Provide the [X, Y] coordinate of the cell's center where the given text is located.  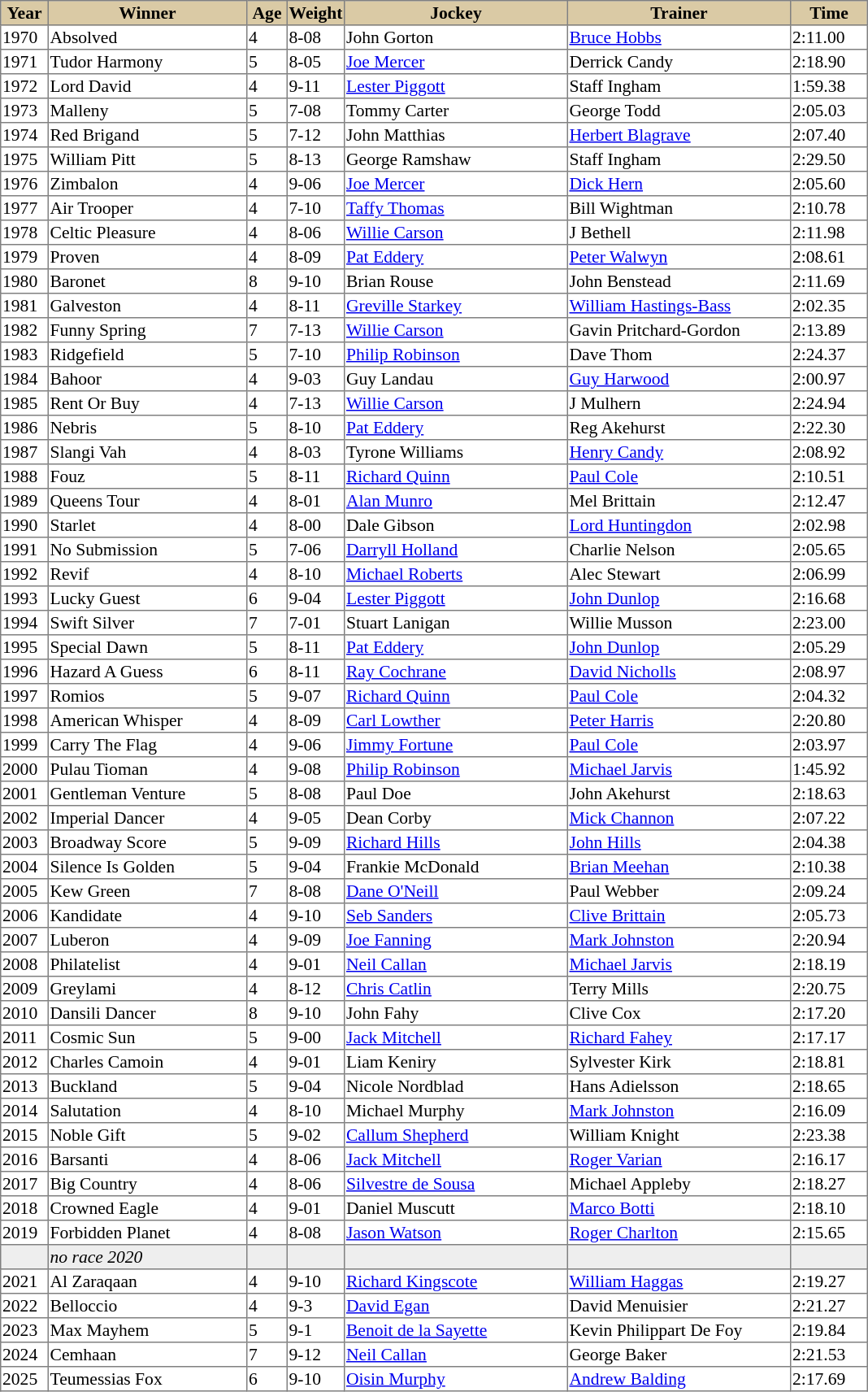
1995 [24, 647]
Funny Spring [147, 330]
9-05 [315, 818]
2:11.98 [829, 233]
Taffy Thomas [456, 208]
2008 [24, 964]
Michael Roberts [456, 574]
1977 [24, 208]
1999 [24, 745]
David Menuisier [679, 1306]
2:15.65 [829, 1233]
9-12 [315, 1355]
2:04.32 [829, 696]
Lucky Guest [147, 598]
1993 [24, 598]
Stuart Lanigan [456, 623]
Kew Green [147, 891]
2:05.73 [829, 916]
J Bethell [679, 233]
2:19.27 [829, 1281]
1997 [24, 696]
2001 [24, 794]
2:02.98 [829, 525]
2:21.27 [829, 1306]
1984 [24, 379]
Ridgefield [147, 355]
2:09.24 [829, 891]
Michael Appleby [679, 1184]
9-00 [315, 1037]
2:10.51 [829, 476]
Jockey [456, 13]
2:07.40 [829, 135]
Teumessias Fox [147, 1379]
Alan Munro [456, 501]
Dansili Dancer [147, 1013]
2:29.50 [829, 159]
2:17.69 [829, 1379]
Willie Musson [679, 623]
Broadway Score [147, 842]
Guy Landau [456, 379]
Bahoor [147, 379]
9-02 [315, 1135]
Mick Channon [679, 818]
7-12 [315, 135]
Nebris [147, 428]
Paul Doe [456, 794]
1987 [24, 452]
1992 [24, 574]
Clive Brittain [679, 916]
2019 [24, 1233]
1978 [24, 233]
8-03 [315, 452]
Darryll Holland [456, 550]
John Matthias [456, 135]
Kandidate [147, 916]
2:23.38 [829, 1135]
Zimbalon [147, 184]
8-00 [315, 525]
Buckland [147, 1086]
Alec Stewart [679, 574]
2005 [24, 891]
George Baker [679, 1355]
1974 [24, 135]
Belloccio [147, 1306]
2007 [24, 940]
2:23.00 [829, 623]
Romios [147, 696]
Age [267, 13]
Richard Fahey [679, 1037]
2010 [24, 1013]
Silvestre de Sousa [456, 1184]
Imperial Dancer [147, 818]
2009 [24, 989]
John Fahy [456, 1013]
Trainer [679, 13]
Herbert Blagrave [679, 135]
2:05.29 [829, 647]
1998 [24, 720]
Charlie Nelson [679, 550]
Baronet [147, 281]
Oisin Murphy [456, 1379]
Philatelist [147, 964]
Galveston [147, 306]
1985 [24, 403]
2:20.80 [829, 720]
Tyrone Williams [456, 452]
Clive Cox [679, 1013]
9-1 [315, 1330]
Roger Varian [679, 1159]
Benoit de la Sayette [456, 1330]
Al Zaraqaan [147, 1281]
9-3 [315, 1306]
Luberon [147, 940]
Ray Cochrane [456, 672]
2:05.60 [829, 184]
1996 [24, 672]
9-11 [315, 86]
Noble Gift [147, 1135]
Absolved [147, 37]
7-08 [315, 111]
Carl Lowther [456, 720]
2:05.03 [829, 111]
Jason Watson [456, 1233]
Fouz [147, 476]
2003 [24, 842]
2:13.89 [829, 330]
Salutation [147, 1111]
John Gorton [456, 37]
2:02.35 [829, 306]
2013 [24, 1086]
2022 [24, 1306]
Dave Thom [679, 355]
2:18.10 [829, 1208]
2:24.37 [829, 355]
2:08.61 [829, 257]
1970 [24, 37]
1976 [24, 184]
Dick Hern [679, 184]
Cemhaan [147, 1355]
Weight [315, 13]
2:18.81 [829, 1062]
Roger Charlton [679, 1233]
1981 [24, 306]
Hazard A Guess [147, 672]
Mel Brittain [679, 501]
Tudor Harmony [147, 62]
Sylvester Kirk [679, 1062]
Daniel Muscutt [456, 1208]
9-08 [315, 769]
Nicole Nordblad [456, 1086]
Paul Webber [679, 891]
Pulau Tioman [147, 769]
William Hastings-Bass [679, 306]
Slangi Vah [147, 452]
2:11.69 [829, 281]
J Mulhern [679, 403]
2:18.27 [829, 1184]
2018 [24, 1208]
1991 [24, 550]
Peter Harris [679, 720]
2012 [24, 1062]
2:00.97 [829, 379]
David Egan [456, 1306]
2004 [24, 867]
John Hills [679, 842]
Barsanti [147, 1159]
Callum Shepherd [456, 1135]
Gavin Pritchard-Gordon [679, 330]
8-05 [315, 62]
2002 [24, 818]
2:10.78 [829, 208]
Year [24, 13]
2:07.22 [829, 818]
2011 [24, 1037]
2023 [24, 1330]
George Todd [679, 111]
Joe Fanning [456, 940]
no race 2020 [147, 1257]
1982 [24, 330]
Richard Hills [456, 842]
Kevin Philippart De Foy [679, 1330]
Richard Kingscote [456, 1281]
Starlet [147, 525]
Bruce Hobbs [679, 37]
7-06 [315, 550]
Bill Wightman [679, 208]
9-07 [315, 696]
2:18.90 [829, 62]
2006 [24, 916]
2017 [24, 1184]
David Nicholls [679, 672]
Chris Catlin [456, 989]
2:20.94 [829, 940]
Greville Starkey [456, 306]
2:08.92 [829, 452]
2:04.38 [829, 842]
Rent Or Buy [147, 403]
Terry Mills [679, 989]
Liam Keniry [456, 1062]
2:03.97 [829, 745]
1994 [24, 623]
Guy Harwood [679, 379]
1971 [24, 62]
2:16.09 [829, 1111]
2:11.00 [829, 37]
1980 [24, 281]
Forbidden Planet [147, 1233]
1990 [24, 525]
1:45.92 [829, 769]
Big Country [147, 1184]
2:18.65 [829, 1086]
2:18.63 [829, 794]
Frankie McDonald [456, 867]
Seb Sanders [456, 916]
2:12.47 [829, 501]
No Submission [147, 550]
2:19.84 [829, 1330]
Crowned Eagle [147, 1208]
William Pitt [147, 159]
2000 [24, 769]
Queens Tour [147, 501]
Revif [147, 574]
2:20.75 [829, 989]
Greylami [147, 989]
William Haggas [679, 1281]
2:16.68 [829, 598]
2015 [24, 1135]
1973 [24, 111]
2021 [24, 1281]
Cosmic Sun [147, 1037]
2:10.38 [829, 867]
Special Dawn [147, 647]
1983 [24, 355]
Lord David [147, 86]
1986 [24, 428]
Jimmy Fortune [456, 745]
Marco Botti [679, 1208]
Michael Murphy [456, 1111]
2025 [24, 1379]
George Ramshaw [456, 159]
9-03 [315, 379]
2:06.99 [829, 574]
Lord Huntingdon [679, 525]
Charles Camoin [147, 1062]
8-12 [315, 989]
Tommy Carter [456, 111]
2024 [24, 1355]
Max Mayhem [147, 1330]
Carry The Flag [147, 745]
Reg Akehurst [679, 428]
2:16.17 [829, 1159]
American Whisper [147, 720]
Swift Silver [147, 623]
2:05.65 [829, 550]
Proven [147, 257]
William Knight [679, 1135]
Brian Meehan [679, 867]
2:18.19 [829, 964]
2:22.30 [829, 428]
Gentleman Venture [147, 794]
1:59.38 [829, 86]
John Benstead [679, 281]
Dean Corby [456, 818]
7-01 [315, 623]
Red Brigand [147, 135]
2:17.20 [829, 1013]
Andrew Balding [679, 1379]
Air Trooper [147, 208]
1988 [24, 476]
1972 [24, 86]
2:08.97 [829, 672]
2016 [24, 1159]
8-01 [315, 501]
2014 [24, 1111]
John Akehurst [679, 794]
Hans Adielsson [679, 1086]
Henry Candy [679, 452]
2:17.17 [829, 1037]
1979 [24, 257]
Celtic Pleasure [147, 233]
Malleny [147, 111]
2:24.94 [829, 403]
Dale Gibson [456, 525]
Brian Rouse [456, 281]
Winner [147, 13]
Peter Walwyn [679, 257]
1989 [24, 501]
Dane O'Neill [456, 891]
Time [829, 13]
Silence Is Golden [147, 867]
Derrick Candy [679, 62]
1975 [24, 159]
8-13 [315, 159]
2:21.53 [829, 1355]
